From the cell containing the given text, extract its center point as [x, y] coordinate. 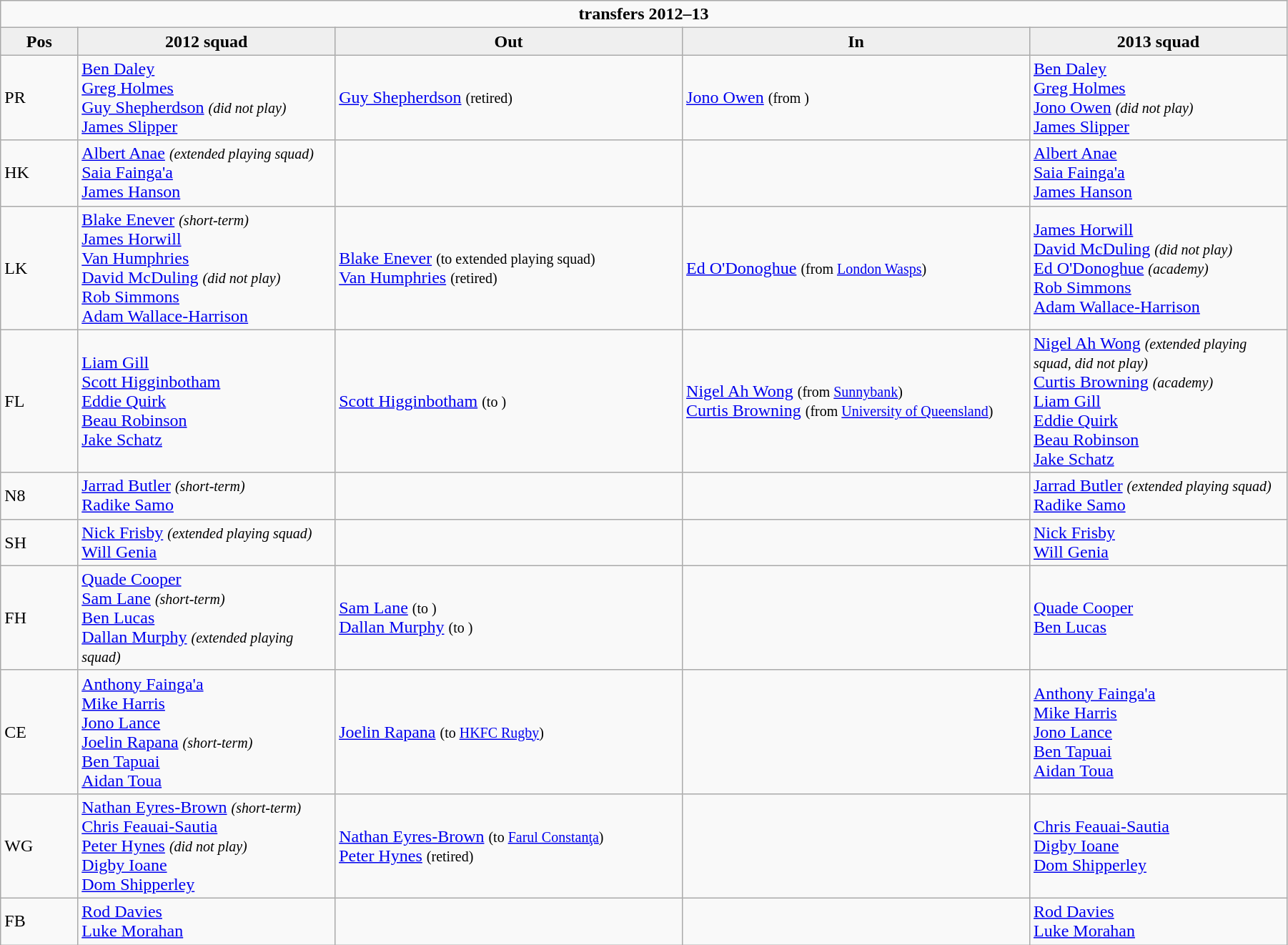
FH [39, 618]
Jarrad Butler (short-term)Radike Samo [207, 496]
In [856, 41]
Sam Lane (to ) Dallan Murphy (to ) [509, 618]
Nick Frisby (extended playing squad)Will Genia [207, 542]
Pos [39, 41]
Nathan Eyres-Brown (to Farul Constanţa) Peter Hynes (retired) [509, 846]
Guy Shepherdson (retired) [509, 97]
Albert Anae (extended playing squad)Saia Fainga'aJames Hanson [207, 173]
SH [39, 542]
PR [39, 97]
Blake Enever (short-term)James HorwillVan HumphriesDavid McDuling (did not play)Rob SimmonsAdam Wallace-Harrison [207, 267]
2013 squad [1158, 41]
Nathan Eyres-Brown (short-term)Chris Feauai-SautiaPeter Hynes (did not play)Digby IoaneDom Shipperley [207, 846]
CE [39, 732]
Liam GillScott HigginbothamEddie QuirkBeau RobinsonJake Schatz [207, 401]
Scott Higginbotham (to ) [509, 401]
James HorwillDavid McDuling (did not play)Ed O'Donoghue (academy)Rob SimmonsAdam Wallace-Harrison [1158, 267]
FB [39, 921]
Nigel Ah Wong (from Sunnybank) Curtis Browning (from University of Queensland) [856, 401]
HK [39, 173]
Quade CooperSam Lane (short-term)Ben LucasDallan Murphy (extended playing squad) [207, 618]
Anthony Fainga'aMike HarrisJono LanceBen TapuaiAidan Toua [1158, 732]
Ed O'Donoghue (from London Wasps) [856, 267]
transfers 2012–13 [644, 14]
2012 squad [207, 41]
Quade CooperBen Lucas [1158, 618]
Jono Owen (from ) [856, 97]
Nick FrisbyWill Genia [1158, 542]
Nigel Ah Wong (extended playing squad, did not play)Curtis Browning (academy)Liam GillEddie QuirkBeau RobinsonJake Schatz [1158, 401]
LK [39, 267]
Anthony Fainga'aMike HarrisJono LanceJoelin Rapana (short-term)Ben TapuaiAidan Toua [207, 732]
Blake Enever (to extended playing squad) Van Humphries (retired) [509, 267]
Out [509, 41]
Albert AnaeSaia Fainga'aJames Hanson [1158, 173]
Ben DaleyGreg HolmesJono Owen (did not play)James Slipper [1158, 97]
Joelin Rapana (to HKFC Rugby) [509, 732]
Chris Feauai-SautiaDigby IoaneDom Shipperley [1158, 846]
WG [39, 846]
N8 [39, 496]
Jarrad Butler (extended playing squad)Radike Samo [1158, 496]
FL [39, 401]
Ben DaleyGreg HolmesGuy Shepherdson (did not play)James Slipper [207, 97]
